Detect which cell encompasses the target text, then output its (x, y) center coordinate. 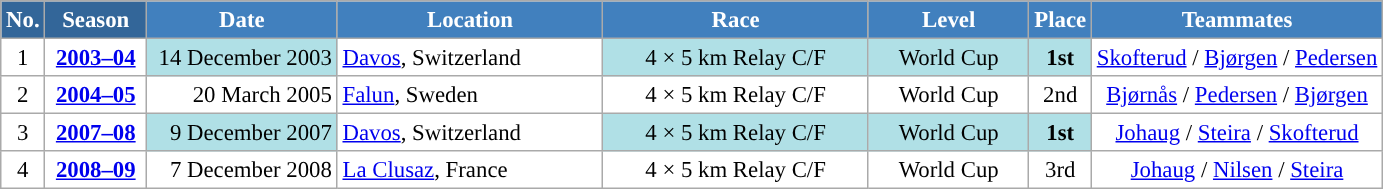
No. (23, 20)
14 December 2003 (242, 58)
Location (470, 20)
2nd (1060, 95)
Teammates (1236, 20)
3 (23, 133)
Date (242, 20)
4 (23, 170)
La Clusaz, France (470, 170)
1 (23, 58)
Johaug / Steira / Skofterud (1236, 133)
Bjørnås / Pedersen / Bjørgen (1236, 95)
2008–09 (96, 170)
2 (23, 95)
Place (1060, 20)
Level (948, 20)
Season (96, 20)
Race (736, 20)
2003–04 (96, 58)
Skofterud / Bjørgen / Pedersen (1236, 58)
20 March 2005 (242, 95)
Johaug / Nilsen / Steira (1236, 170)
2007–08 (96, 133)
7 December 2008 (242, 170)
9 December 2007 (242, 133)
2004–05 (96, 95)
Falun, Sweden (470, 95)
3rd (1060, 170)
